Search for the cell housing the specified text and yield its [x, y] center coordinate. 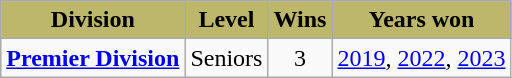
2019, 2022, 2023 [422, 58]
Level [226, 20]
Seniors [226, 58]
Division [93, 20]
Premier Division [93, 58]
Wins [300, 20]
Years won [422, 20]
3 [300, 58]
